Determine the (x, y) coordinate at the center of the cell enclosing the given text.  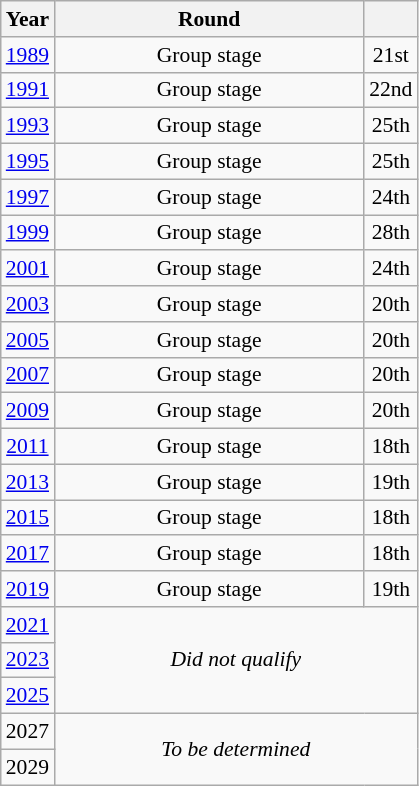
To be determined (236, 750)
1995 (28, 162)
2017 (28, 554)
2001 (28, 269)
Did not qualify (236, 660)
2029 (28, 767)
2005 (28, 340)
1989 (28, 55)
2011 (28, 447)
2019 (28, 589)
1991 (28, 90)
1993 (28, 126)
21st (390, 55)
1999 (28, 233)
22nd (390, 90)
2023 (28, 660)
Round (209, 19)
2027 (28, 732)
2021 (28, 625)
28th (390, 233)
2003 (28, 304)
2015 (28, 518)
2007 (28, 375)
Year (28, 19)
2009 (28, 411)
2013 (28, 482)
2025 (28, 696)
1997 (28, 197)
